Scan for the cell matching the given text and deliver its (x, y) coordinate at center. 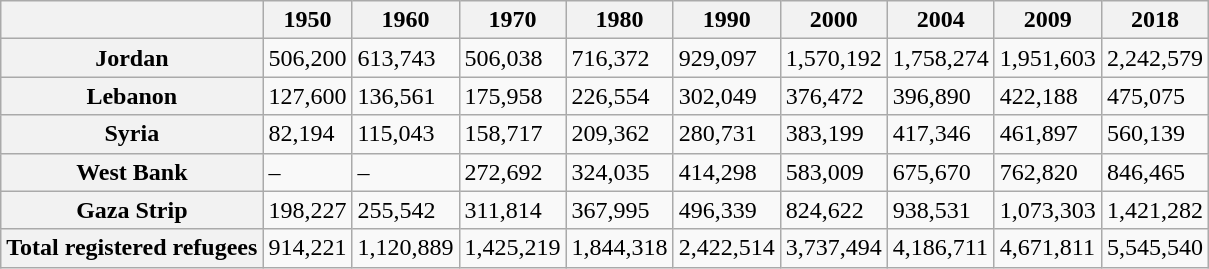
311,814 (512, 210)
158,717 (512, 134)
414,298 (726, 172)
5,545,540 (1154, 248)
272,692 (512, 172)
1970 (512, 20)
Syria (132, 134)
198,227 (308, 210)
613,743 (406, 58)
716,372 (620, 58)
Jordan (132, 58)
396,890 (940, 96)
929,097 (726, 58)
2000 (834, 20)
4,671,811 (1048, 248)
Lebanon (132, 96)
280,731 (726, 134)
383,199 (834, 134)
1,758,274 (940, 58)
1,120,889 (406, 248)
302,049 (726, 96)
1980 (620, 20)
583,009 (834, 172)
Gaza Strip (132, 210)
496,339 (726, 210)
914,221 (308, 248)
506,200 (308, 58)
762,820 (1048, 172)
376,472 (834, 96)
226,554 (620, 96)
324,035 (620, 172)
475,075 (1154, 96)
506,038 (512, 58)
1960 (406, 20)
2004 (940, 20)
175,958 (512, 96)
938,531 (940, 210)
1,073,303 (1048, 210)
417,346 (940, 134)
1,421,282 (1154, 210)
1,425,219 (512, 248)
461,897 (1048, 134)
1,570,192 (834, 58)
Total registered refugees (132, 248)
1,844,318 (620, 248)
209,362 (620, 134)
367,995 (620, 210)
422,188 (1048, 96)
136,561 (406, 96)
1950 (308, 20)
1990 (726, 20)
824,622 (834, 210)
846,465 (1154, 172)
2009 (1048, 20)
255,542 (406, 210)
82,194 (308, 134)
2018 (1154, 20)
2,422,514 (726, 248)
560,139 (1154, 134)
127,600 (308, 96)
2,242,579 (1154, 58)
115,043 (406, 134)
675,670 (940, 172)
4,186,711 (940, 248)
West Bank (132, 172)
1,951,603 (1048, 58)
3,737,494 (834, 248)
